Return the (x, y) coordinate for the center point of the cell that contains the specified text.  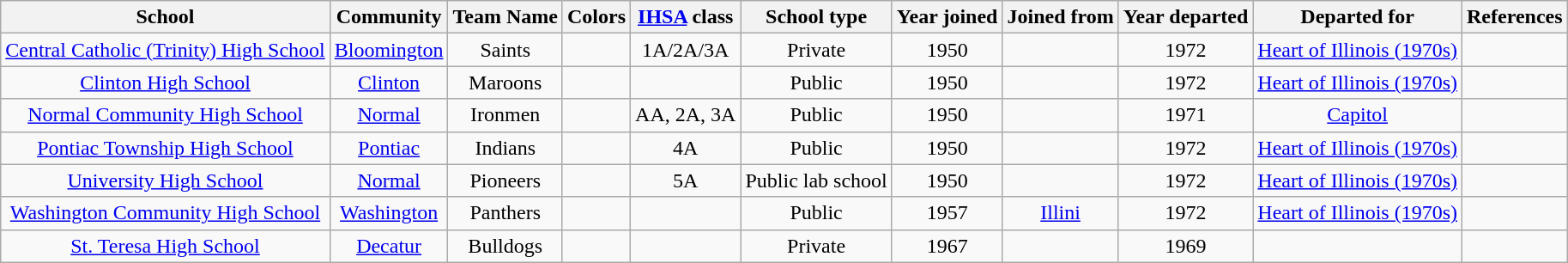
Pioneers (506, 180)
St. Teresa High School (165, 246)
Team Name (506, 17)
University High School (165, 180)
Ironmen (506, 115)
Saints (506, 50)
Indians (506, 148)
1969 (1186, 246)
4A (686, 148)
Illini (1061, 213)
Community (389, 17)
Bulldogs (506, 246)
AA, 2A, 3A (686, 115)
Year departed (1186, 17)
Joined from (1061, 17)
1971 (1186, 115)
Pontiac (389, 148)
Decatur (389, 246)
School type (816, 17)
References (1516, 17)
IHSA class (686, 17)
Colors (596, 17)
Public lab school (816, 180)
Clinton (389, 83)
Panthers (506, 213)
Normal Community High School (165, 115)
1A/2A/3A (686, 50)
Capitol (1358, 115)
Departed for (1358, 17)
Washington (389, 213)
Maroons (506, 83)
Year joined (947, 17)
1957 (947, 213)
Central Catholic (Trinity) High School (165, 50)
Bloomington (389, 50)
Pontiac Township High School (165, 148)
Washington Community High School (165, 213)
Clinton High School (165, 83)
1967 (947, 246)
5A (686, 180)
School (165, 17)
